Provide the (X, Y) coordinate of the cell's center where the given text is located.  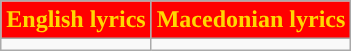
English lyrics (76, 20)
Macedonian lyrics (251, 20)
